Provide the [x, y] coordinate of the cell's center where the given text is located.  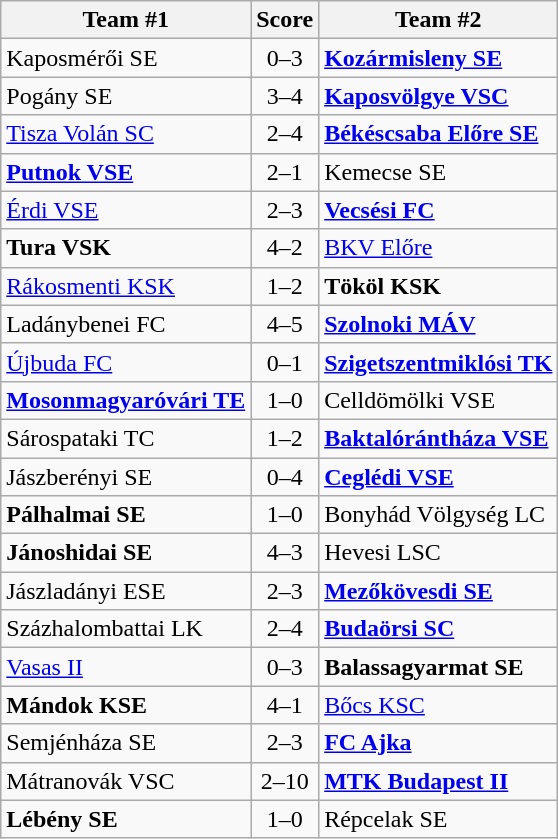
Vecsési FC [438, 210]
MTK Budapest II [438, 781]
4–2 [285, 248]
Rákosmenti KSK [126, 286]
Jászberényi SE [126, 477]
Pogány SE [126, 96]
Békéscsaba Előre SE [438, 134]
0–1 [285, 362]
Tura VSK [126, 248]
Budaörsi SC [438, 629]
0–4 [285, 477]
2–10 [285, 781]
Érdi VSE [126, 210]
Putnok VSE [126, 172]
4–3 [285, 553]
Szolnoki MÁV [438, 324]
Répcelak SE [438, 819]
Mándok KSE [126, 705]
Ladánybenei FC [126, 324]
Tököl KSK [438, 286]
2–1 [285, 172]
Pálhalmai SE [126, 515]
Tisza Volán SC [126, 134]
Jánoshidai SE [126, 553]
Ceglédi VSE [438, 477]
Százhalombattai LK [126, 629]
FC Ajka [438, 743]
Score [285, 20]
Mátranovák VSC [126, 781]
Lébény SE [126, 819]
Sárospataki TC [126, 438]
Újbuda FC [126, 362]
Bonyhád Völgység LC [438, 515]
4–5 [285, 324]
3–4 [285, 96]
Kaposmérői SE [126, 58]
BKV Előre [438, 248]
Team #2 [438, 20]
4–1 [285, 705]
Kaposvölgye VSC [438, 96]
Team #1 [126, 20]
Kozármisleny SE [438, 58]
Celldömölki VSE [438, 400]
Semjénháza SE [126, 743]
Balassagyarmat SE [438, 667]
Mezőkövesdi SE [438, 591]
Szigetszentmiklósi TK [438, 362]
Hevesi LSC [438, 553]
Baktalórántháza VSE [438, 438]
Vasas II [126, 667]
Jászladányi ESE [126, 591]
Bőcs KSC [438, 705]
Mosonmagyaróvári TE [126, 400]
Kemecse SE [438, 172]
